For the text-containing cell, return its midpoint in (x, y) coordinate format. 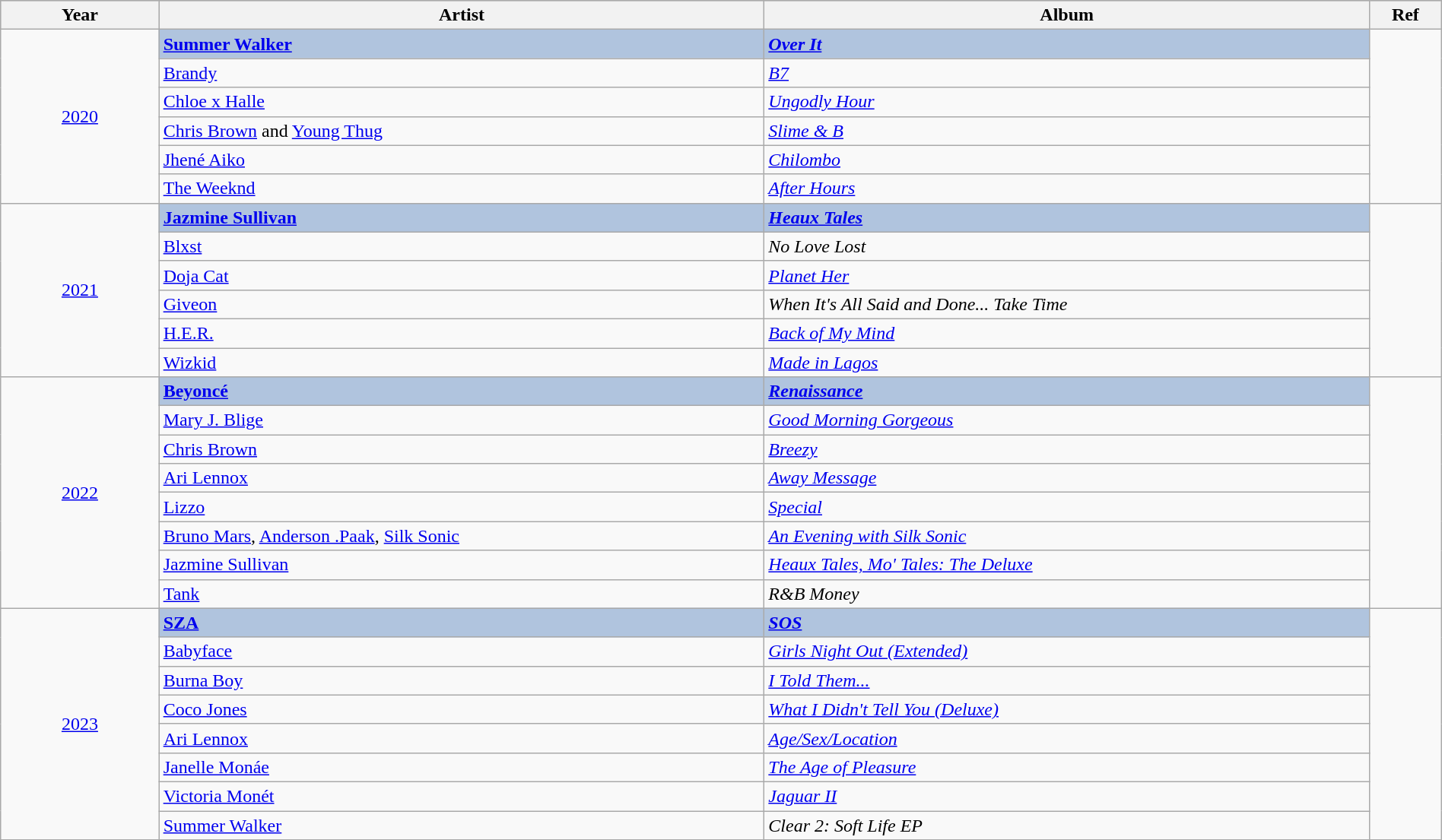
Slime & B (1067, 131)
Breezy (1067, 449)
Heaux Tales, Mo' Tales: The Deluxe (1067, 565)
Coco Jones (462, 709)
Giveon (462, 304)
Victoria Monét (462, 796)
Doja Cat (462, 275)
SOS (1067, 623)
Ungodly Hour (1067, 102)
Planet Her (1067, 275)
The Age of Pleasure (1067, 767)
No Love Lost (1067, 246)
Special (1067, 507)
Year (80, 15)
2021 (80, 290)
After Hours (1067, 189)
Chris Brown (462, 449)
Bruno Mars, Anderson .Paak, Silk Sonic (462, 536)
SZA (462, 623)
Blxst (462, 246)
Janelle Monáe (462, 767)
An Evening with Silk Sonic (1067, 536)
Away Message (1067, 478)
2023 (80, 724)
Mary J. Blige (462, 420)
Album (1067, 15)
When It's All Said and Done... Take Time (1067, 304)
Burna Boy (462, 680)
H.E.R. (462, 333)
Heaux Tales (1067, 217)
Clear 2: Soft Life EP (1067, 825)
Beyoncé (462, 391)
Made in Lagos (1067, 363)
Babyface (462, 651)
What I Didn't Tell You (Deluxe) (1067, 709)
Girls Night Out (Extended) (1067, 651)
Brandy (462, 73)
Chilombo (1067, 160)
Back of My Mind (1067, 333)
Chris Brown and Young Thug (462, 131)
Jaguar II (1067, 796)
R&B Money (1067, 594)
B7 (1067, 73)
Age/Sex/Location (1067, 738)
The Weeknd (462, 189)
Jhené Aiko (462, 160)
I Told Them... (1067, 680)
Lizzo (462, 507)
Wizkid (462, 363)
Over It (1067, 44)
Ref (1405, 15)
2020 (80, 116)
Good Morning Gorgeous (1067, 420)
Chloe x Halle (462, 102)
Artist (462, 15)
2022 (80, 493)
Tank (462, 594)
Renaissance (1067, 391)
